Determine the (X, Y) coordinate at the center of the cell enclosing the given text.  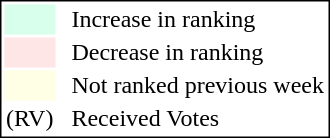
Received Votes (198, 119)
Increase in ranking (198, 19)
Not ranked previous week (198, 85)
(RV) (29, 119)
Decrease in ranking (198, 53)
